Extract the (X, Y) coordinate from the center of the cell holding the provided text.  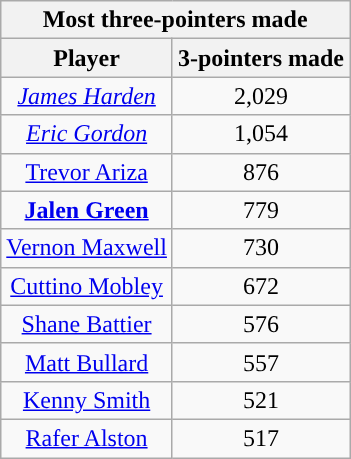
Trevor Ariza (87, 172)
557 (260, 362)
576 (260, 324)
Jalen Green (87, 210)
Rafer Alston (87, 438)
Most three-pointers made (176, 20)
James Harden (87, 96)
521 (260, 400)
517 (260, 438)
730 (260, 248)
Player (87, 58)
876 (260, 172)
779 (260, 210)
672 (260, 286)
Vernon Maxwell (87, 248)
Kenny Smith (87, 400)
Cuttino Mobley (87, 286)
Eric Gordon (87, 134)
Shane Battier (87, 324)
3-pointers made (260, 58)
Matt Bullard (87, 362)
2,029 (260, 96)
1,054 (260, 134)
